Scan for the cell matching the given text and deliver its (x, y) coordinate at center. 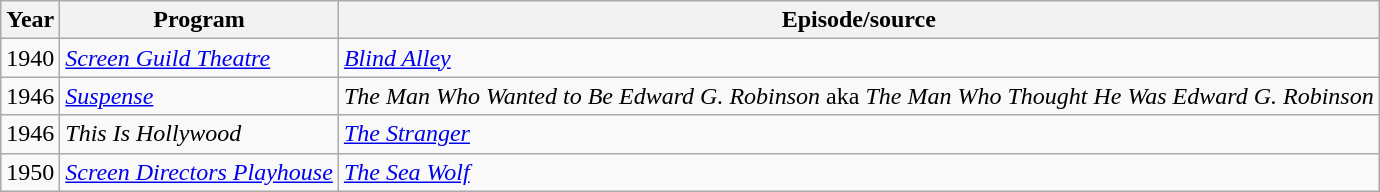
Program (200, 20)
1940 (30, 58)
The Man Who Wanted to Be Edward G. Robinson aka The Man Who Thought He Was Edward G. Robinson (858, 96)
The Stranger (858, 134)
Suspense (200, 96)
Screen Guild Theatre (200, 58)
This Is Hollywood (200, 134)
1950 (30, 172)
Screen Directors Playhouse (200, 172)
Episode/source (858, 20)
The Sea Wolf (858, 172)
Year (30, 20)
Blind Alley (858, 58)
